Pinpoint the cell where the given text exists, returning its (X, Y) midpoint coordinate. 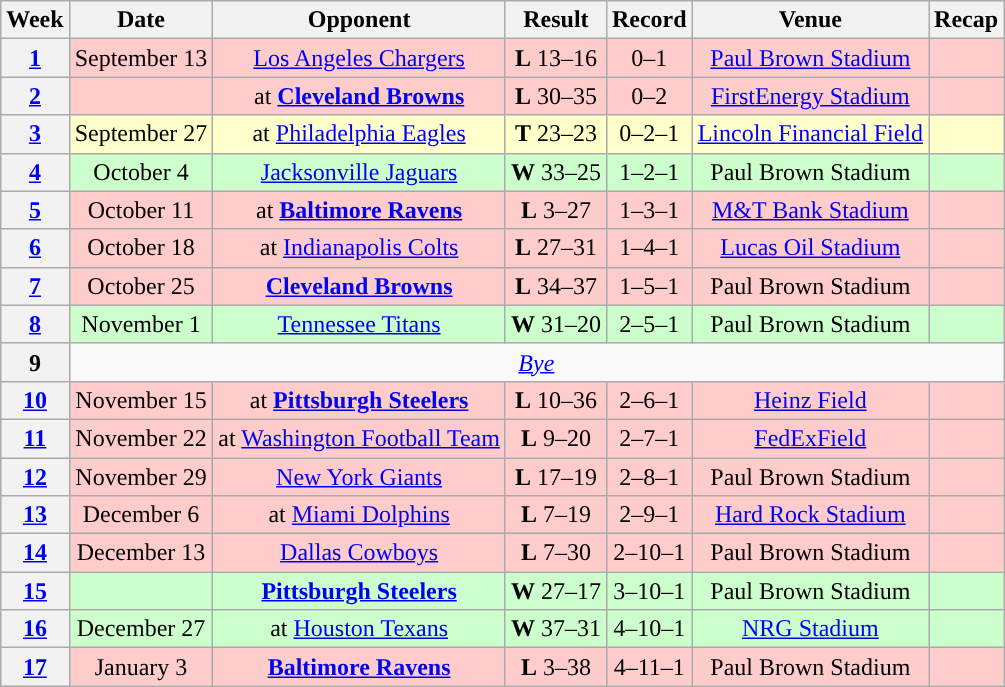
4–11–1 (649, 667)
FedExField (810, 438)
at Cleveland Browns (360, 96)
12 (35, 477)
2–8–1 (649, 477)
Heinz Field (810, 400)
L 27–31 (556, 248)
Pittsburgh Steelers (360, 591)
7 (35, 286)
W 33–25 (556, 172)
Jacksonville Jaguars (360, 172)
13 (35, 515)
at Philadelphia Eagles (360, 134)
October 11 (141, 210)
4 (35, 172)
3 (35, 134)
Result (556, 20)
Cleveland Browns (360, 286)
2–7–1 (649, 438)
17 (35, 667)
December 6 (141, 515)
October 4 (141, 172)
0–2–1 (649, 134)
L 3–27 (556, 210)
Opponent (360, 20)
10 (35, 400)
W 31–20 (556, 324)
Tennessee Titans (360, 324)
15 (35, 591)
September 13 (141, 58)
L 7–19 (556, 515)
Recap (966, 20)
Los Angeles Chargers (360, 58)
L 17–19 (556, 477)
NRG Stadium (810, 629)
4–10–1 (649, 629)
Hard Rock Stadium (810, 515)
Record (649, 20)
FirstEnergy Stadium (810, 96)
3–10–1 (649, 591)
October 25 (141, 286)
Bye (536, 362)
Week (35, 20)
16 (35, 629)
at Baltimore Ravens (360, 210)
November 15 (141, 400)
at Miami Dolphins (360, 515)
January 3 (141, 667)
1–5–1 (649, 286)
2 (35, 96)
October 18 (141, 248)
at Pittsburgh Steelers (360, 400)
L 34–37 (556, 286)
L 9–20 (556, 438)
at Washington Football Team (360, 438)
11 (35, 438)
at Houston Texans (360, 629)
1–3–1 (649, 210)
November 29 (141, 477)
November 1 (141, 324)
December 13 (141, 553)
Dallas Cowboys (360, 553)
L 13–16 (556, 58)
Lucas Oil Stadium (810, 248)
New York Giants (360, 477)
0–2 (649, 96)
8 (35, 324)
2–10–1 (649, 553)
2–6–1 (649, 400)
W 27–17 (556, 591)
Baltimore Ravens (360, 667)
2–9–1 (649, 515)
T 23–23 (556, 134)
M&T Bank Stadium (810, 210)
December 27 (141, 629)
at Indianapolis Colts (360, 248)
9 (35, 362)
L 30–35 (556, 96)
1 (35, 58)
2–5–1 (649, 324)
L 7–30 (556, 553)
Lincoln Financial Field (810, 134)
L 3–38 (556, 667)
September 27 (141, 134)
0–1 (649, 58)
L 10–36 (556, 400)
Venue (810, 20)
November 22 (141, 438)
14 (35, 553)
5 (35, 210)
1–4–1 (649, 248)
W 37–31 (556, 629)
1–2–1 (649, 172)
6 (35, 248)
Date (141, 20)
